Find where the given text appears and provide that cell's center as (X, Y) coordinate. 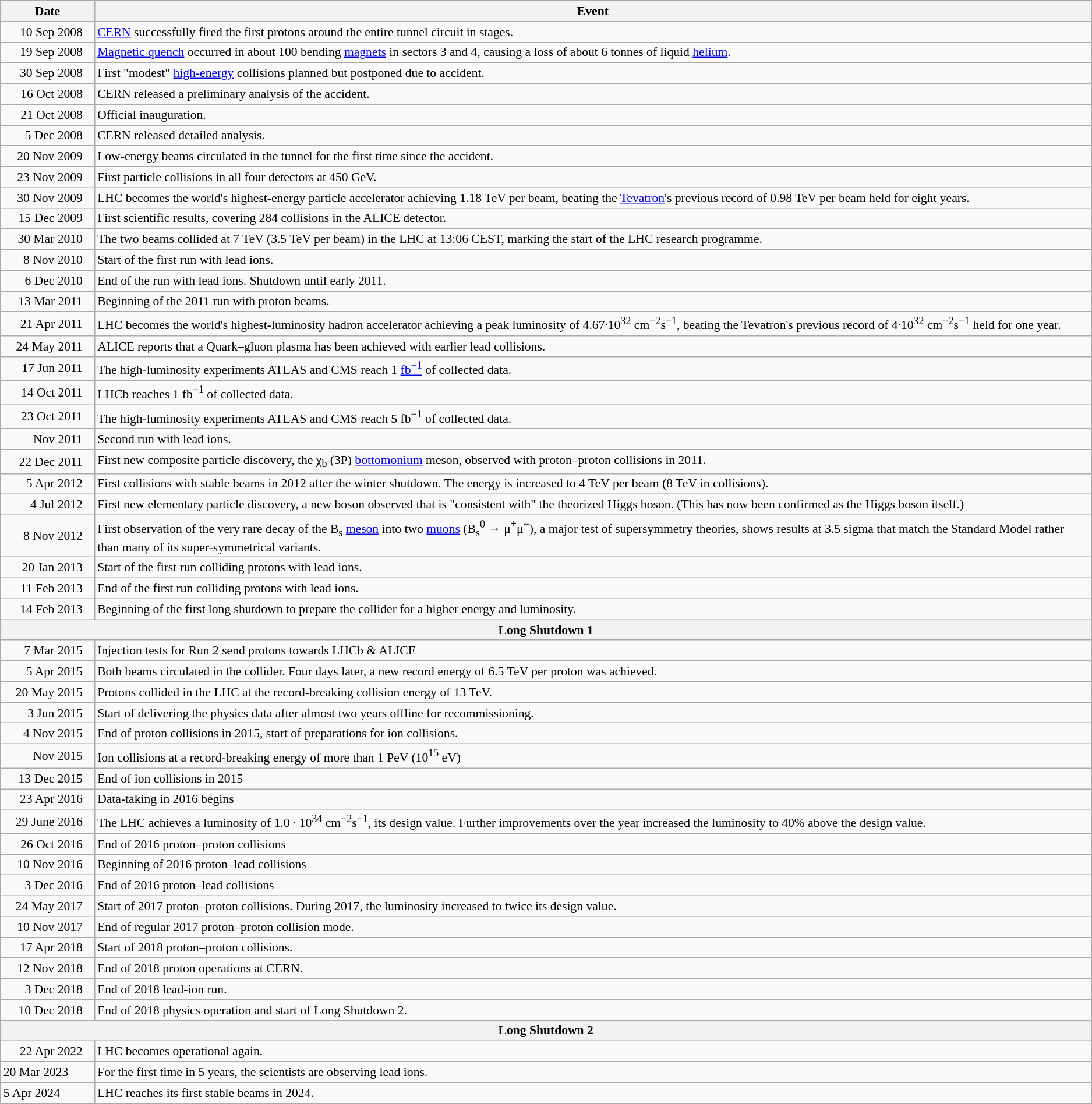
14 Feb 2013 (48, 610)
Protons collided in the LHC at the record-breaking collision energy of 13 TeV. (593, 692)
20 May 2015 (48, 692)
29 June 2016 (48, 822)
Beginning of 2016 proton–lead collisions (593, 865)
Start of 2017 proton–proton collisions. During 2017, the luminosity increased to twice its design value. (593, 907)
24 May 2011 (48, 346)
Both beams circulated in the collider. Four days later, a new record energy of 6.5 TeV per proton was achieved. (593, 671)
CERN successfully fired the first protons around the entire tunnel circuit in stages. (593, 32)
Long Shutdown 1 (546, 630)
ALICE reports that a Quark–gluon plasma has been achieved with earlier lead collisions. (593, 346)
16 Oct 2008 (48, 94)
7 Mar 2015 (48, 651)
Start of delivering the physics data after almost two years offline for recommissioning. (593, 713)
The high-luminosity experiments ATLAS and CMS reach 5 fb−1 of collected data. (593, 417)
End of the first run colliding protons with lead ions. (593, 589)
3 Dec 2016 (48, 886)
Ion collisions at a record-breaking energy of more than 1 PeV (1015 eV) (593, 756)
23 Oct 2011 (48, 417)
30 Mar 2010 (48, 239)
First particle collisions in all four detectors at 450 GeV. (593, 177)
Beginning of the first long shutdown to prepare the collider for a higher energy and luminosity. (593, 610)
End of 2018 proton operations at CERN. (593, 969)
End of regular 2017 proton–proton collision mode. (593, 927)
20 Jan 2013 (48, 568)
The two beams collided at 7 TeV (3.5 TeV per beam) in the LHC at 13:06 CEST, marking the start of the LHC research programme. (593, 239)
Official inauguration. (593, 115)
17 Apr 2018 (48, 948)
Magnetic quench occurred in about 100 bending magnets in sectors 3 and 4, causing a loss of about 6 tonnes of liquid helium. (593, 52)
5 Dec 2008 (48, 136)
LHC reaches its first stable beams in 2024. (593, 1093)
End of 2016 proton–lead collisions (593, 886)
First new composite particle discovery, the χb (3P) bottomonium meson, observed with proton–proton collisions in 2011. (593, 461)
6 Dec 2010 (48, 281)
4 Jul 2012 (48, 505)
CERN released detailed analysis. (593, 136)
13 Dec 2015 (48, 779)
11 Feb 2013 (48, 589)
21 Apr 2011 (48, 324)
14 Oct 2011 (48, 392)
Event (593, 11)
Second run with lead ions. (593, 439)
15 Dec 2009 (48, 218)
The high-luminosity experiments ATLAS and CMS reach 1 fb−1 of collected data. (593, 368)
5 Apr 2012 (48, 484)
19 Sep 2008 (48, 52)
Start of the first run with lead ions. (593, 260)
End of proton collisions in 2015, start of preparations for ion collisions. (593, 734)
3 Jun 2015 (48, 713)
22 Apr 2022 (48, 1052)
Nov 2015 (48, 756)
12 Nov 2018 (48, 969)
5 Apr 2024 (48, 1093)
Data-taking in 2016 begins (593, 799)
30 Nov 2009 (48, 198)
Start of the first run colliding protons with lead ions. (593, 568)
10 Sep 2008 (48, 32)
20 Nov 2009 (48, 157)
LHCb reaches 1 fb−1 of collected data. (593, 392)
23 Nov 2009 (48, 177)
End of ion collisions in 2015 (593, 779)
Beginning of the 2011 run with proton beams. (593, 302)
CERN released a preliminary analysis of the accident. (593, 94)
22 Dec 2011 (48, 461)
24 May 2017 (48, 907)
Start of 2018 proton–proton collisions. (593, 948)
For the first time in 5 years, the scientists are observing lead ions. (593, 1073)
13 Mar 2011 (48, 302)
End of the run with lead ions. Shutdown until early 2011. (593, 281)
First scientific results, covering 284 collisions in the ALICE detector. (593, 218)
8 Nov 2010 (48, 260)
First "modest" high-energy collisions planned but postponed due to accident. (593, 73)
End of 2016 proton–proton collisions (593, 844)
Low-energy beams circulated in the tunnel for the first time since the accident. (593, 157)
17 Jun 2011 (48, 368)
End of 2018 physics operation and start of Long Shutdown 2. (593, 1010)
Date (48, 11)
4 Nov 2015 (48, 734)
Nov 2011 (48, 439)
8 Nov 2012 (48, 537)
End of 2018 lead-ion run. (593, 989)
10 Nov 2017 (48, 927)
20 Mar 2023 (48, 1073)
3 Dec 2018 (48, 989)
LHC becomes operational again. (593, 1052)
First collisions with stable beams in 2012 after the winter shutdown. The energy is increased to 4 TeV per beam (8 TeV in collisions). (593, 484)
10 Nov 2016 (48, 865)
5 Apr 2015 (48, 671)
30 Sep 2008 (48, 73)
Long Shutdown 2 (546, 1031)
21 Oct 2008 (48, 115)
26 Oct 2016 (48, 844)
10 Dec 2018 (48, 1010)
Injection tests for Run 2 send protons towards LHCb & ALICE (593, 651)
23 Apr 2016 (48, 799)
